Capture the cell that displays the provided text and extract its (x, y) central coordinate. 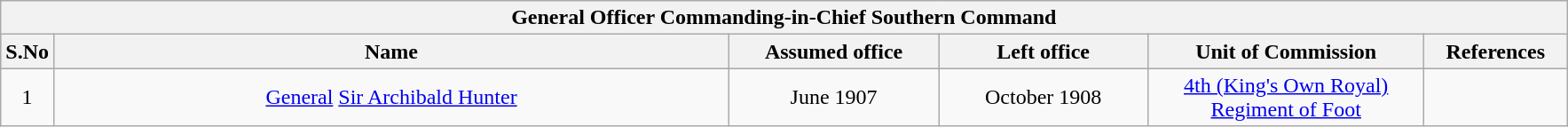
Assumed office (834, 52)
References (1496, 52)
June 1907 (834, 98)
October 1908 (1044, 98)
1 (28, 98)
Unit of Commission (1287, 52)
General Officer Commanding-in-Chief Southern Command (784, 18)
General Sir Archibald Hunter (390, 98)
Left office (1044, 52)
S.No (28, 52)
Name (390, 52)
4th (King's Own Royal) Regiment of Foot (1287, 98)
